Detect which cell encompasses the target text, then output its (X, Y) center coordinate. 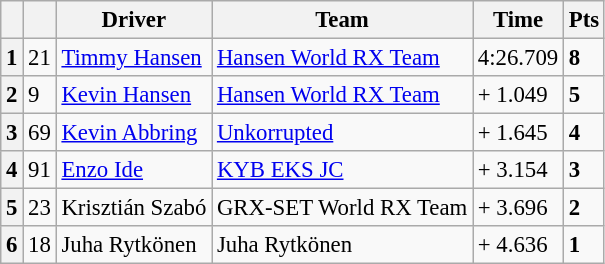
4:26.709 (518, 58)
Unkorrupted (342, 133)
+ 3.154 (518, 170)
69 (40, 133)
91 (40, 170)
Krisztián Szabó (134, 208)
Kevin Hansen (134, 95)
+ 4.636 (518, 245)
+ 1.645 (518, 133)
KYB EKS JC (342, 170)
Time (518, 20)
18 (40, 245)
9 (40, 95)
8 (584, 58)
Enzo Ide (134, 170)
23 (40, 208)
Timmy Hansen (134, 58)
Kevin Abbring (134, 133)
+ 1.049 (518, 95)
GRX-SET World RX Team (342, 208)
Team (342, 20)
Driver (134, 20)
Pts (584, 20)
+ 3.696 (518, 208)
6 (12, 245)
21 (40, 58)
